Provide the [X, Y] coordinate of the cell's center where the given text is located.  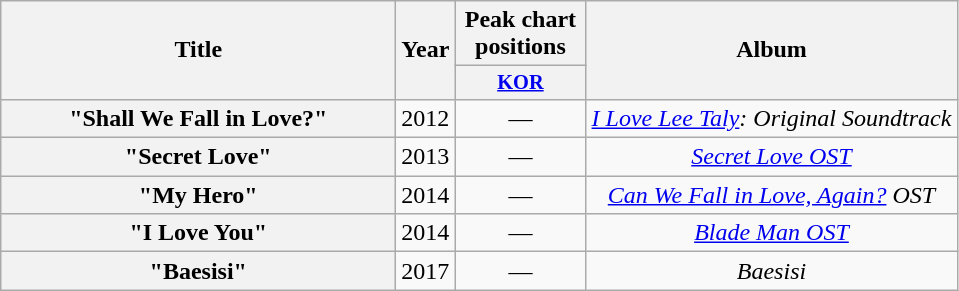
"Shall We Fall in Love?" [198, 118]
Year [426, 50]
KOR [520, 83]
2012 [426, 118]
Title [198, 50]
"My Hero" [198, 195]
2017 [426, 271]
Baesisi [772, 271]
"Baesisi" [198, 271]
Secret Love OST [772, 157]
"I Love You" [198, 233]
"Secret Love" [198, 157]
2013 [426, 157]
Peak chart positions [520, 34]
Blade Man OST [772, 233]
Album [772, 50]
Can We Fall in Love, Again? OST [772, 195]
I Love Lee Taly: Original Soundtrack [772, 118]
